From the cell containing the given text, extract its center point as (x, y) coordinate. 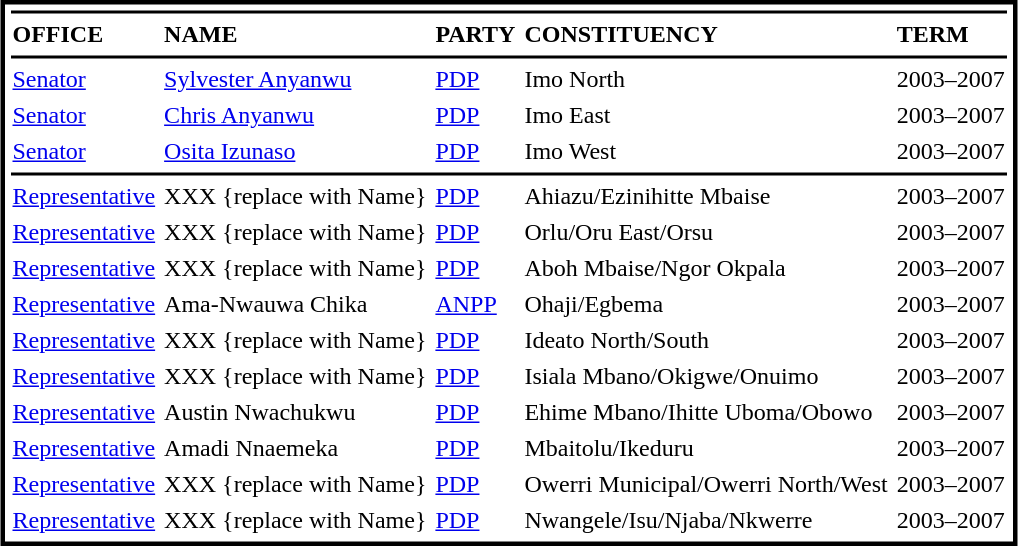
TERM (950, 35)
Imo West (706, 151)
Sylvester Anyanwu (296, 79)
PARTY (476, 35)
Ama-Nwauwa Chika (296, 305)
Chris Anyanwu (296, 115)
Isiala Mbano/Okigwe/Onuimo (706, 377)
Osita Izunaso (296, 151)
Ideato North/South (706, 341)
Orlu/Oru East/Orsu (706, 233)
Mbaitolu/Ikeduru (706, 449)
Ahiazu/Ezinihitte Mbaise (706, 197)
Imo East (706, 115)
Imo North (706, 79)
OFFICE (84, 35)
Aboh Mbaise/Ngor Okpala (706, 269)
Amadi Nnaemeka (296, 449)
Austin Nwachukwu (296, 413)
ANPP (476, 305)
CONSTITUENCY (706, 35)
Ohaji/Egbema (706, 305)
Ehime Mbano/Ihitte Uboma/Obowo (706, 413)
Owerri Municipal/Owerri North/West (706, 485)
Nwangele/Isu/Njaba/Nkwerre (706, 521)
NAME (296, 35)
